For the text-containing cell, return its midpoint in [x, y] coordinate format. 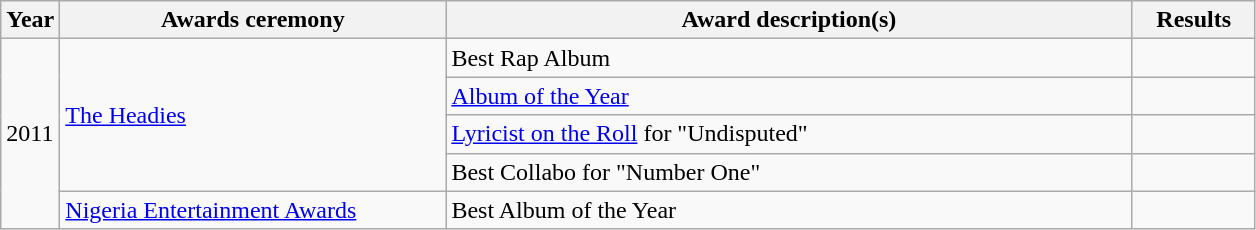
Year [30, 20]
Nigeria Entertainment Awards [253, 210]
Results [1194, 20]
Album of the Year [789, 96]
Best Rap Album [789, 58]
Award description(s) [789, 20]
Best Album of the Year [789, 210]
2011 [30, 134]
Best Collabo for "Number One" [789, 172]
The Headies [253, 115]
Lyricist on the Roll for "Undisputed" [789, 134]
Awards ceremony [253, 20]
